Search for the cell housing the specified text and yield its (x, y) center coordinate. 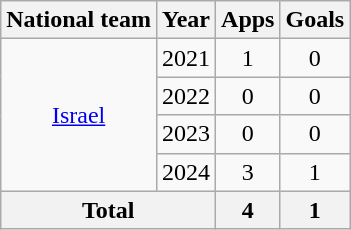
Total (108, 210)
Apps (248, 20)
Year (186, 20)
National team (79, 20)
3 (248, 172)
Goals (315, 20)
Israel (79, 115)
2023 (186, 134)
2024 (186, 172)
4 (248, 210)
2021 (186, 58)
2022 (186, 96)
